Detect which cell encompasses the target text, then output its (X, Y) center coordinate. 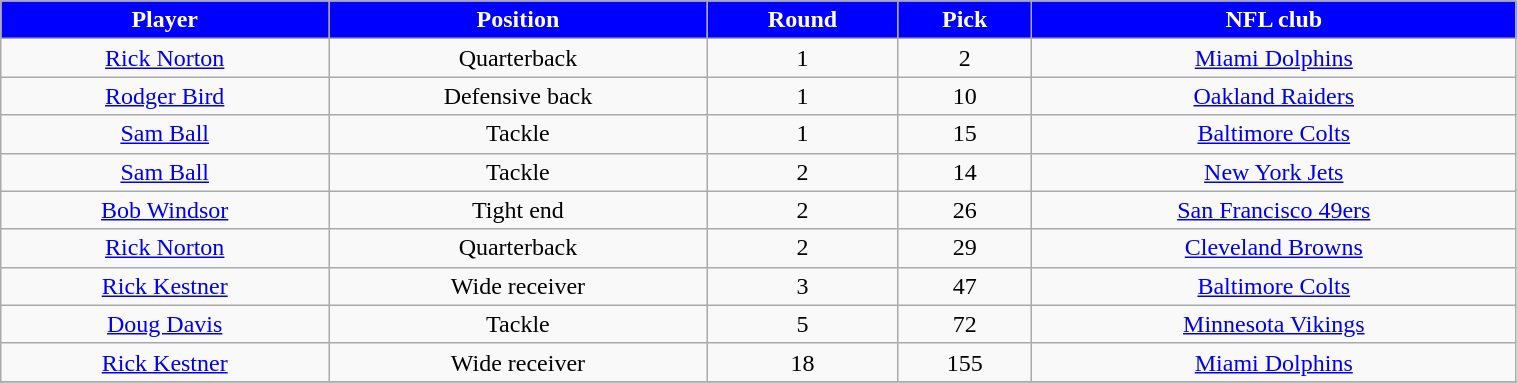
Round (802, 20)
New York Jets (1274, 172)
San Francisco 49ers (1274, 210)
18 (802, 362)
10 (965, 96)
29 (965, 248)
Pick (965, 20)
Rodger Bird (165, 96)
26 (965, 210)
47 (965, 286)
Oakland Raiders (1274, 96)
Cleveland Browns (1274, 248)
155 (965, 362)
Minnesota Vikings (1274, 324)
14 (965, 172)
5 (802, 324)
Tight end (518, 210)
15 (965, 134)
Position (518, 20)
72 (965, 324)
3 (802, 286)
Bob Windsor (165, 210)
Defensive back (518, 96)
Player (165, 20)
NFL club (1274, 20)
Doug Davis (165, 324)
